From the cell containing the given text, extract its center point as (x, y) coordinate. 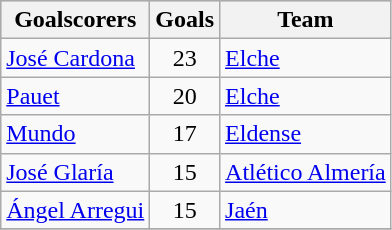
José Glaría (76, 172)
17 (185, 134)
20 (185, 96)
Mundo (76, 134)
Jaén (306, 210)
23 (185, 58)
Goals (185, 20)
Pauet (76, 96)
Goalscorers (76, 20)
José Cardona (76, 58)
Ángel Arregui (76, 210)
Team (306, 20)
Eldense (306, 134)
Atlético Almería (306, 172)
